Output the [X, Y] coordinate of the center of the cell containing the given text.  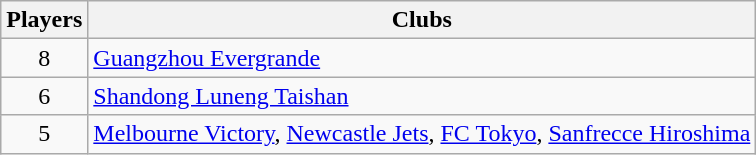
Clubs [422, 20]
5 [44, 134]
Guangzhou Evergrande [422, 58]
6 [44, 96]
Melbourne Victory, Newcastle Jets, FC Tokyo, Sanfrecce Hiroshima [422, 134]
8 [44, 58]
Players [44, 20]
Shandong Luneng Taishan [422, 96]
